Detect which cell encompasses the target text, then output its (X, Y) center coordinate. 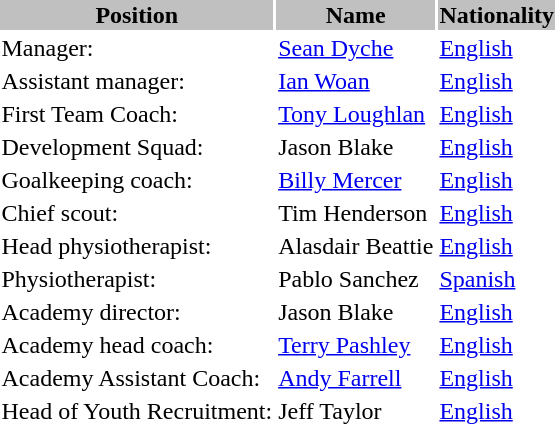
Andy Farrell (356, 378)
Tim Henderson (356, 213)
Academy Assistant Coach: (137, 378)
Sean Dyche (356, 48)
Name (356, 15)
Assistant manager: (137, 81)
Academy director: (137, 312)
First Team Coach: (137, 114)
Pablo Sanchez (356, 279)
Chief scout: (137, 213)
Billy Mercer (356, 180)
Alasdair Beattie (356, 246)
Tony Loughlan (356, 114)
Manager: (137, 48)
Terry Pashley (356, 345)
Academy head coach: (137, 345)
Development Squad: (137, 147)
Goalkeeping coach: (137, 180)
Physiotherapist: (137, 279)
Position (137, 15)
Head physiotherapist: (137, 246)
Ian Woan (356, 81)
